Pinpoint the cell where the given text exists, returning its [x, y] midpoint coordinate. 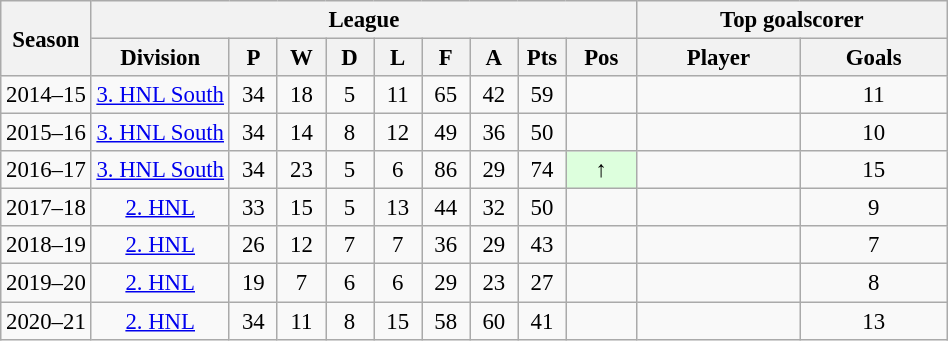
49 [446, 133]
P [253, 58]
Player [719, 58]
A [494, 58]
27 [542, 283]
41 [542, 321]
33 [253, 208]
86 [446, 170]
43 [542, 245]
18 [301, 95]
2020–21 [46, 321]
L [398, 58]
2019–20 [46, 283]
League [364, 20]
42 [494, 95]
26 [253, 245]
59 [542, 95]
74 [542, 170]
D [350, 58]
44 [446, 208]
2015–16 [46, 133]
Goals [874, 58]
65 [446, 95]
Division [160, 58]
9 [874, 208]
Season [46, 38]
32 [494, 208]
14 [301, 133]
Pts [542, 58]
10 [874, 133]
19 [253, 283]
W [301, 58]
F [446, 58]
2016–17 [46, 170]
Top goalscorer [792, 20]
60 [494, 321]
↑ [602, 170]
58 [446, 321]
Pos [602, 58]
2017–18 [46, 208]
2018–19 [46, 245]
2014–15 [46, 95]
